For the text-containing cell, return its midpoint in (x, y) coordinate format. 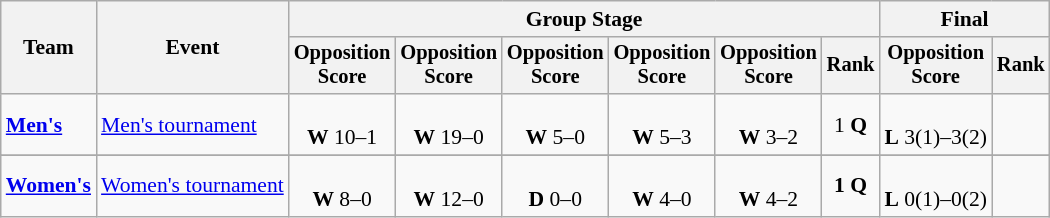
Group Stage (584, 19)
Women's (48, 186)
W 4–0 (662, 186)
Women's tournament (192, 186)
D 0–0 (556, 186)
W 10–1 (342, 124)
W 4–2 (768, 186)
L 0(1)–0(2) (936, 186)
L 3(1)–3(2) (936, 124)
W 8–0 (342, 186)
Team (48, 48)
W 3–2 (768, 124)
W 12–0 (448, 186)
W 5–3 (662, 124)
W 5–0 (556, 124)
Final (964, 19)
W 19–0 (448, 124)
Men's tournament (192, 124)
Men's (48, 124)
Event (192, 48)
